Pinpoint the cell where the given text exists, returning its [X, Y] midpoint coordinate. 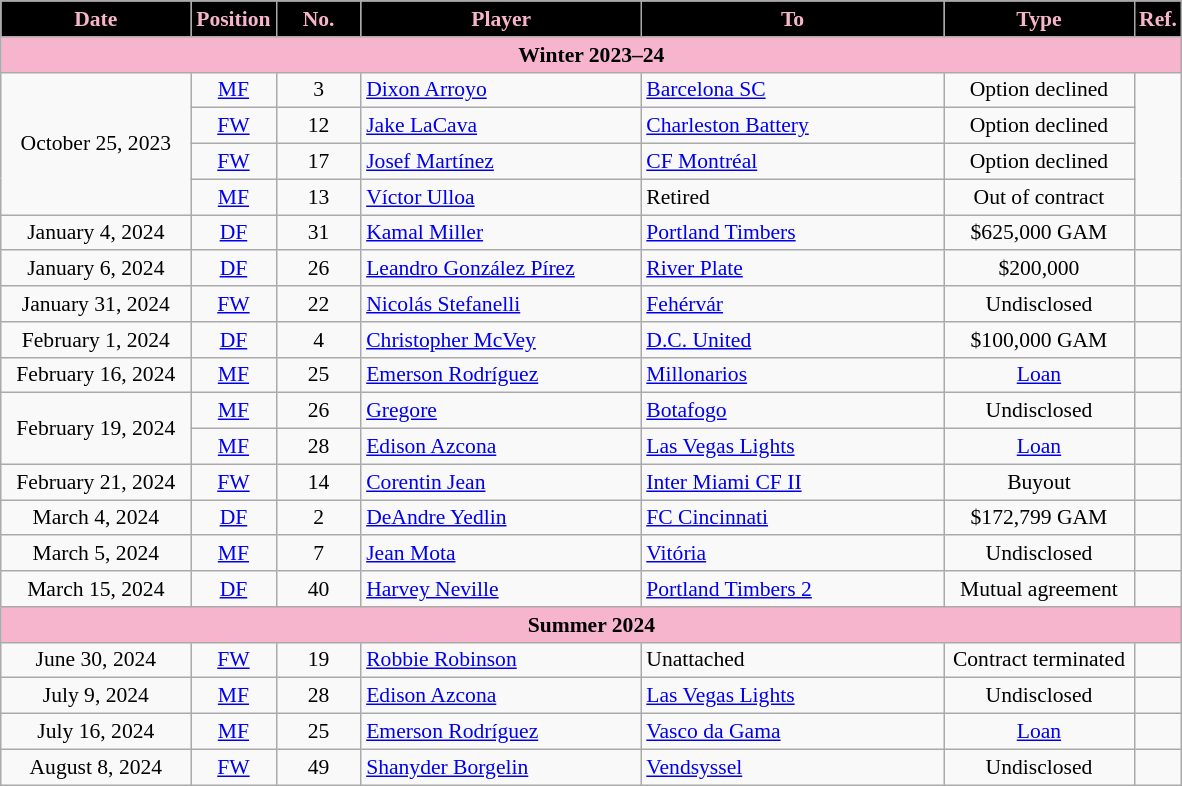
No. [318, 19]
13 [318, 197]
February 19, 2024 [96, 428]
Vitória [792, 554]
3 [318, 90]
Out of contract [1039, 197]
Víctor Ulloa [501, 197]
February 16, 2024 [96, 375]
12 [318, 126]
31 [318, 233]
October 25, 2023 [96, 143]
Type [1039, 19]
4 [318, 340]
14 [318, 482]
Position [234, 19]
Vasco da Gama [792, 732]
Vendsyssel [792, 767]
Leandro González Pírez [501, 269]
Mutual agreement [1039, 589]
June 30, 2024 [96, 660]
July 16, 2024 [96, 732]
January 31, 2024 [96, 304]
January 6, 2024 [96, 269]
Ref. [1158, 19]
February 21, 2024 [96, 482]
D.C. United [792, 340]
River Plate [792, 269]
Winter 2023–24 [592, 55]
Contract terminated [1039, 660]
DeAndre Yedlin [501, 518]
February 1, 2024 [96, 340]
March 5, 2024 [96, 554]
17 [318, 162]
Inter Miami CF II [792, 482]
Date [96, 19]
January 4, 2024 [96, 233]
7 [318, 554]
Dixon Arroyo [501, 90]
Jean Mota [501, 554]
2 [318, 518]
August 8, 2024 [96, 767]
Shanyder Borgelin [501, 767]
Portland Timbers [792, 233]
Summer 2024 [592, 625]
Christopher McVey [501, 340]
40 [318, 589]
Fehérvár [792, 304]
$172,799 GAM [1039, 518]
Retired [792, 197]
CF Montréal [792, 162]
March 4, 2024 [96, 518]
Corentin Jean [501, 482]
Kamal Miller [501, 233]
Unattached [792, 660]
Charleston Battery [792, 126]
$625,000 GAM [1039, 233]
49 [318, 767]
Robbie Robinson [501, 660]
Buyout [1039, 482]
March 15, 2024 [96, 589]
Portland Timbers 2 [792, 589]
Harvey Neville [501, 589]
Gregore [501, 411]
Barcelona SC [792, 90]
To [792, 19]
Josef Martínez [501, 162]
$100,000 GAM [1039, 340]
Nicolás Stefanelli [501, 304]
19 [318, 660]
$200,000 [1039, 269]
22 [318, 304]
Millonarios [792, 375]
Player [501, 19]
Botafogo [792, 411]
July 9, 2024 [96, 696]
Jake LaCava [501, 126]
FC Cincinnati [792, 518]
